Return (X, Y) of the center of cell containing provided text 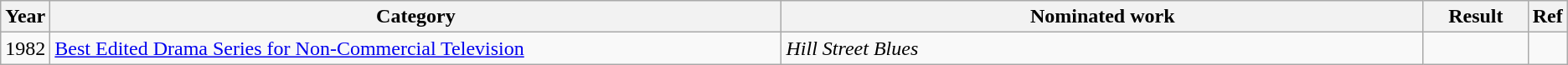
Nominated work (1102, 17)
Hill Street Blues (1102, 48)
Category (415, 17)
Result (1476, 17)
1982 (25, 48)
Year (25, 17)
Best Edited Drama Series for Non-Commercial Television (415, 48)
Ref (1548, 17)
